Return [X, Y] of the center of cell containing provided text 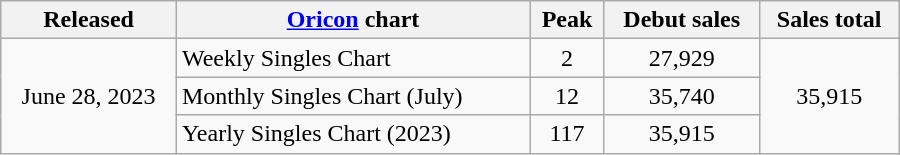
2 [568, 58]
Monthly Singles Chart (July) [352, 96]
Oricon chart [352, 20]
Yearly Singles Chart (2023) [352, 134]
Peak [568, 20]
117 [568, 134]
12 [568, 96]
Sales total [829, 20]
Released [89, 20]
35,740 [682, 96]
Weekly Singles Chart [352, 58]
Debut sales [682, 20]
June 28, 2023 [89, 96]
27,929 [682, 58]
